Return (x, y) of the center of cell containing provided text 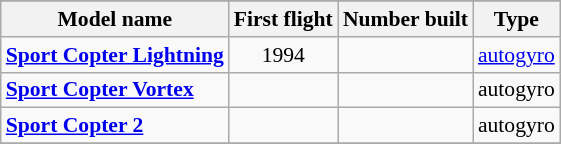
Sport Copter Lightning (115, 55)
Type (516, 19)
First flight (284, 19)
1994 (284, 55)
Number built (406, 19)
Sport Copter Vortex (115, 90)
Sport Copter 2 (115, 126)
Model name (115, 19)
